Scan for the cell matching the given text and deliver its (X, Y) coordinate at center. 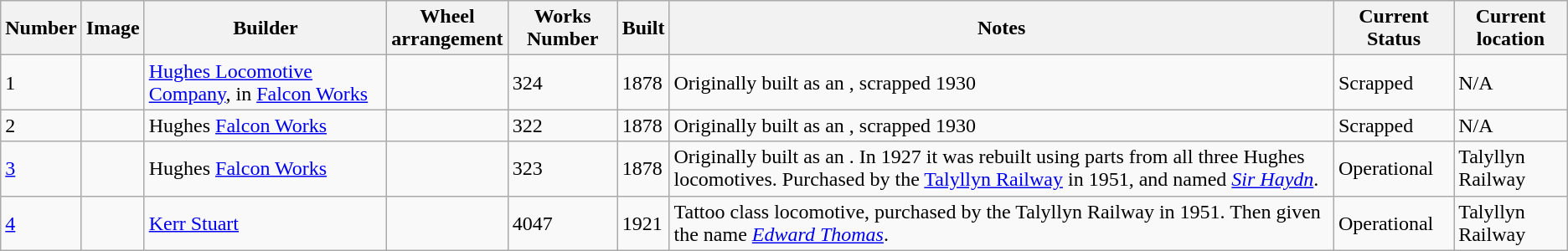
3 (41, 169)
Current Status (1394, 28)
1921 (643, 223)
1 (41, 82)
Number (41, 28)
4047 (563, 223)
324 (563, 82)
Hughes Locomotive Company, in Falcon Works (266, 82)
4 (41, 223)
Kerr Stuart (266, 223)
Current location (1511, 28)
Built (643, 28)
2 (41, 125)
323 (563, 169)
Notes (1002, 28)
Works Number (563, 28)
Tattoo class locomotive, purchased by the Talyllyn Railway in 1951. Then given the name Edward Thomas. (1002, 223)
Image (112, 28)
Builder (266, 28)
Wheel arrangement (447, 28)
322 (563, 125)
